Return (X, Y) of the center of cell containing provided text 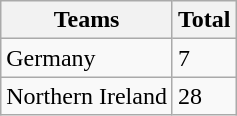
Northern Ireland (87, 96)
Total (204, 20)
7 (204, 58)
28 (204, 96)
Germany (87, 58)
Teams (87, 20)
